Provide the (x, y) coordinate of the cell's center where the given text is located.  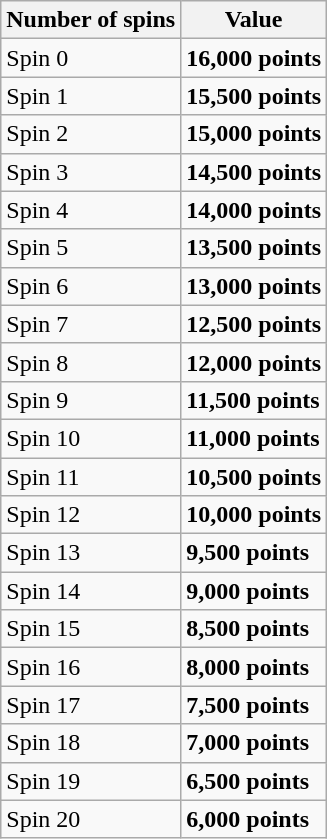
Spin 18 (91, 743)
Spin 5 (91, 248)
Spin 1 (91, 96)
Spin 14 (91, 591)
11,000 points (254, 438)
Spin 11 (91, 477)
Spin 6 (91, 286)
Spin 17 (91, 705)
12,500 points (254, 324)
10,000 points (254, 515)
Spin 19 (91, 781)
9,500 points (254, 553)
Spin 7 (91, 324)
10,500 points (254, 477)
Spin 9 (91, 400)
Spin 15 (91, 629)
Spin 4 (91, 210)
Spin 12 (91, 515)
9,000 points (254, 591)
14,500 points (254, 172)
13,500 points (254, 248)
Spin 8 (91, 362)
15,500 points (254, 96)
6,000 points (254, 819)
Spin 3 (91, 172)
15,000 points (254, 134)
Spin 10 (91, 438)
11,500 points (254, 400)
7,000 points (254, 743)
Spin 0 (91, 58)
Number of spins (91, 20)
12,000 points (254, 362)
16,000 points (254, 58)
13,000 points (254, 286)
Spin 13 (91, 553)
6,500 points (254, 781)
Spin 20 (91, 819)
Spin 2 (91, 134)
7,500 points (254, 705)
Value (254, 20)
Spin 16 (91, 667)
8,500 points (254, 629)
8,000 points (254, 667)
14,000 points (254, 210)
